Capture the cell that displays the provided text and extract its [x, y] central coordinate. 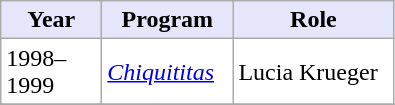
Lucia Krueger [314, 72]
Year [52, 20]
Chiquititas [168, 72]
Program [168, 20]
1998–1999 [52, 72]
Role [314, 20]
